Detect which cell encompasses the target text, then output its (X, Y) center coordinate. 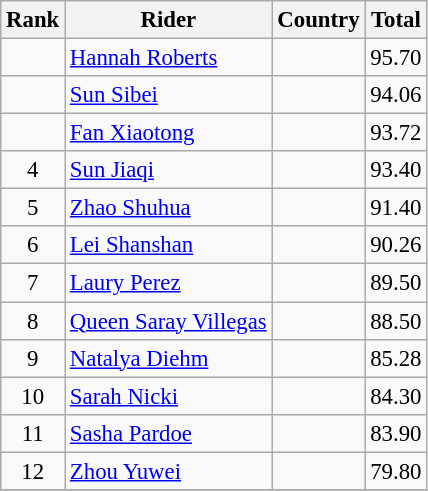
7 (33, 283)
Laury Perez (168, 283)
Sun Jiaqi (168, 170)
89.50 (396, 283)
93.72 (396, 133)
91.40 (396, 208)
Lei Shanshan (168, 245)
Natalya Diehm (168, 358)
9 (33, 358)
5 (33, 208)
Total (396, 20)
Sun Sibei (168, 95)
95.70 (396, 58)
93.40 (396, 170)
79.80 (396, 471)
Sarah Nicki (168, 396)
Hannah Roberts (168, 58)
Rider (168, 20)
84.30 (396, 396)
Zhou Yuwei (168, 471)
88.50 (396, 321)
12 (33, 471)
Fan Xiaotong (168, 133)
83.90 (396, 433)
85.28 (396, 358)
Country (318, 20)
4 (33, 170)
11 (33, 433)
Zhao Shuhua (168, 208)
Sasha Pardoe (168, 433)
Queen Saray Villegas (168, 321)
8 (33, 321)
10 (33, 396)
6 (33, 245)
Rank (33, 20)
94.06 (396, 95)
90.26 (396, 245)
